Determine the [x, y] coordinate at the center of the cell enclosing the given text.  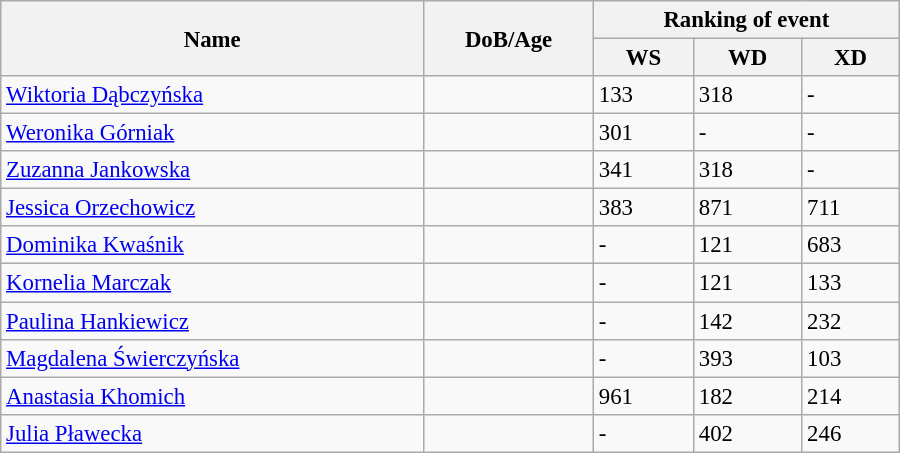
DoB/Age [509, 38]
Dominika Kwaśnik [212, 245]
Jessica Orzechowicz [212, 208]
XD [850, 58]
393 [748, 358]
Ranking of event [746, 20]
402 [748, 433]
182 [748, 396]
Anastasia Khomich [212, 396]
Kornelia Marczak [212, 283]
103 [850, 358]
WD [748, 58]
341 [643, 170]
683 [850, 245]
383 [643, 208]
Paulina Hankiewicz [212, 321]
961 [643, 396]
214 [850, 396]
711 [850, 208]
Wiktoria Dąbczyńska [212, 95]
Julia Pławecka [212, 433]
246 [850, 433]
142 [748, 321]
871 [748, 208]
232 [850, 321]
Name [212, 38]
WS [643, 58]
Magdalena Świerczyńska [212, 358]
Zuzanna Jankowska [212, 170]
301 [643, 133]
Weronika Górniak [212, 133]
